Provide the [x, y] coordinate of the cell's center where the given text is located.  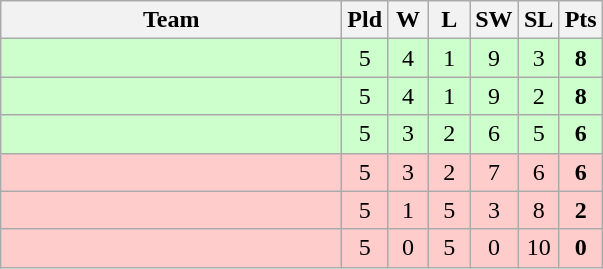
10 [538, 248]
7 [494, 172]
SW [494, 20]
L [450, 20]
Pld [365, 20]
SL [538, 20]
Team [172, 20]
W [408, 20]
Pts [580, 20]
